Find where the given text appears and provide that cell's center as (x, y) coordinate. 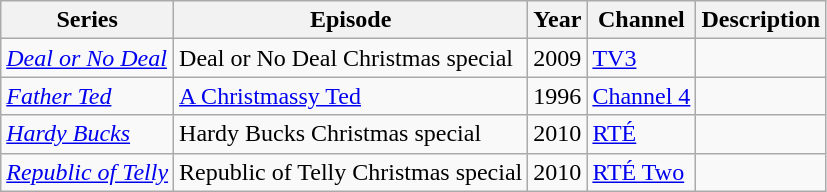
Republic of Telly Christmas special (351, 172)
RTÉ (642, 134)
1996 (558, 96)
Series (88, 20)
Hardy Bucks (88, 134)
2009 (558, 58)
Channel 4 (642, 96)
RTÉ Two (642, 172)
Year (558, 20)
Republic of Telly (88, 172)
Deal or No Deal (88, 58)
TV3 (642, 58)
A Christmassy Ted (351, 96)
Episode (351, 20)
Channel (642, 20)
Father Ted (88, 96)
Hardy Bucks Christmas special (351, 134)
Deal or No Deal Christmas special (351, 58)
Description (761, 20)
